Determine the [X, Y] coordinate at the center of the cell enclosing the given text.  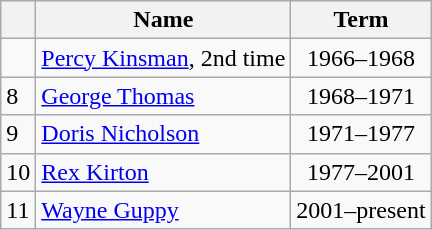
1971–1977 [361, 134]
1966–1968 [361, 58]
Percy Kinsman, 2nd time [164, 58]
1968–1971 [361, 96]
8 [18, 96]
11 [18, 210]
2001–present [361, 210]
10 [18, 172]
1977–2001 [361, 172]
Rex Kirton [164, 172]
George Thomas [164, 96]
Doris Nicholson [164, 134]
Term [361, 20]
9 [18, 134]
Wayne Guppy [164, 210]
Name [164, 20]
